Detect which cell encompasses the target text, then output its [X, Y] center coordinate. 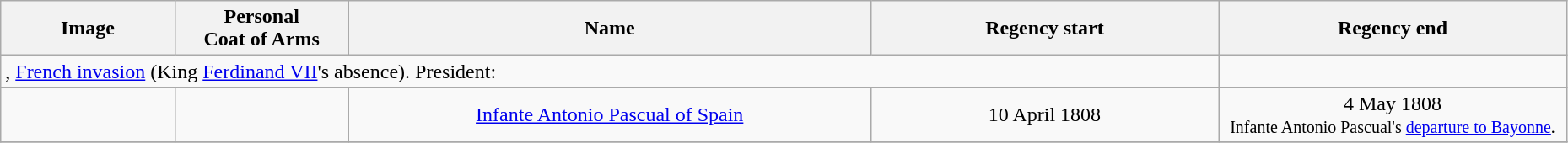
Regency end [1393, 29]
Name [609, 29]
, French invasion (King Ferdinand VII's absence). President: [610, 71]
10 April 1808 [1044, 114]
Image [88, 29]
Infante Antonio Pascual of Spain [609, 114]
4 May 1808Infante Antonio Pascual's departure to Bayonne. [1393, 114]
Regency start [1044, 29]
PersonalCoat of Arms [261, 29]
